Return the [X, Y] coordinate for the center point of the cell that contains the specified text.  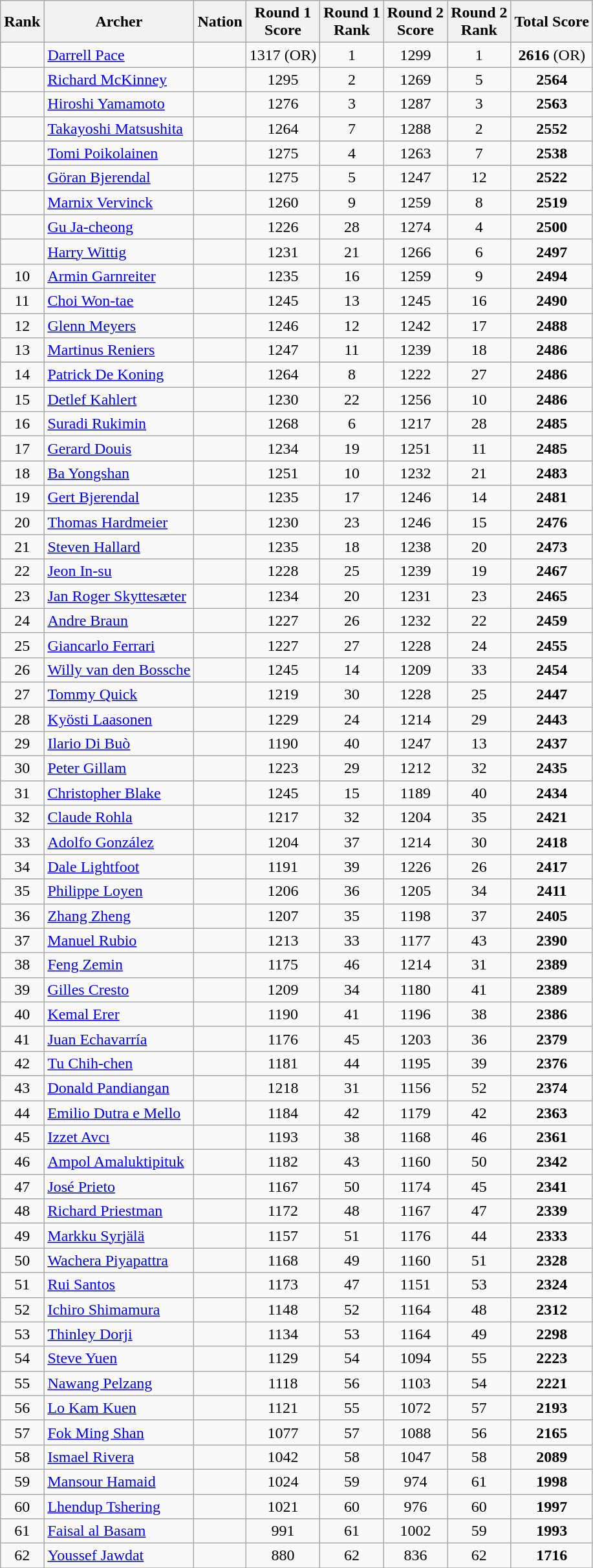
Claude Rohla [119, 818]
2437 [552, 744]
1218 [283, 1088]
1287 [415, 104]
991 [283, 1531]
1002 [415, 1531]
1184 [283, 1112]
Jeon In-su [119, 571]
2298 [552, 1334]
Thomas Hardmeier [119, 522]
1274 [415, 227]
1206 [283, 891]
1189 [415, 793]
1179 [415, 1112]
Tu Chih-chen [119, 1063]
1121 [283, 1408]
2443 [552, 719]
2223 [552, 1359]
Round 2 Score [415, 22]
2447 [552, 694]
2328 [552, 1260]
Ilario Di Buò [119, 744]
1193 [283, 1138]
1177 [415, 940]
2341 [552, 1187]
2473 [552, 547]
2333 [552, 1236]
1181 [283, 1063]
Glenn Meyers [119, 325]
1072 [415, 1408]
Suradi Rukimin [119, 424]
1191 [283, 867]
880 [283, 1556]
2476 [552, 522]
836 [415, 1556]
2435 [552, 768]
Archer [119, 22]
Philippe Loyen [119, 891]
1205 [415, 891]
2522 [552, 178]
Kemal Erer [119, 1014]
Hiroshi Yamamoto [119, 104]
Richard Priestman [119, 1211]
2411 [552, 891]
Emilio Dutra e Mello [119, 1112]
2324 [552, 1285]
1242 [415, 325]
Tomi Poikolainen [119, 153]
1268 [283, 424]
1172 [283, 1211]
Rank [22, 22]
Harry Wittig [119, 251]
Ichiro Shimamura [119, 1309]
2418 [552, 842]
Wachera Piyapattra [119, 1260]
2312 [552, 1309]
1047 [415, 1457]
2616 (OR) [552, 55]
Zhang Zheng [119, 916]
2339 [552, 1211]
Rui Santos [119, 1285]
Richard McKinney [119, 79]
2564 [552, 79]
Round 1 Rank [352, 22]
Manuel Rubio [119, 940]
2454 [552, 670]
974 [415, 1481]
1223 [283, 768]
Armin Garnreiter [119, 276]
1129 [283, 1359]
1993 [552, 1531]
2165 [552, 1432]
976 [415, 1507]
Adolfo González [119, 842]
1288 [415, 129]
Gilles Cresto [119, 990]
Peter Gillam [119, 768]
2376 [552, 1063]
1182 [283, 1162]
2193 [552, 1408]
Detlef Kahlert [119, 399]
Martinus Reniers [119, 350]
Juan Echavarría [119, 1039]
Choi Won-tae [119, 301]
1295 [283, 79]
1222 [415, 375]
1077 [283, 1432]
2563 [552, 104]
2483 [552, 473]
1042 [283, 1457]
2519 [552, 202]
1299 [415, 55]
1134 [283, 1334]
Dale Lightfoot [119, 867]
Lhendup Tshering [119, 1507]
1229 [283, 719]
Kyösti Laasonen [119, 719]
1118 [283, 1383]
Feng Zemin [119, 965]
1024 [283, 1481]
1148 [283, 1309]
Youssef Jawdat [119, 1556]
1317 (OR) [283, 55]
Ampol Amaluktipituk [119, 1162]
Nation [220, 22]
Darrell Pace [119, 55]
2494 [552, 276]
Willy van den Bossche [119, 670]
2497 [552, 251]
José Prieto [119, 1187]
2465 [552, 596]
1238 [415, 547]
2500 [552, 227]
1207 [283, 916]
1266 [415, 251]
Giancarlo Ferrari [119, 645]
1263 [415, 153]
2552 [552, 129]
1260 [283, 202]
1021 [283, 1507]
Round 2 Rank [479, 22]
1256 [415, 399]
Gerard Douis [119, 449]
Nawang Pelzang [119, 1383]
Total Score [552, 22]
Ismael Rivera [119, 1457]
Gert Bjerendal [119, 498]
1195 [415, 1063]
Andre Braun [119, 620]
1151 [415, 1285]
Patrick De Koning [119, 375]
2379 [552, 1039]
1716 [552, 1556]
1173 [283, 1285]
2363 [552, 1112]
1219 [283, 694]
1094 [415, 1359]
2390 [552, 940]
Izzet Avcı [119, 1138]
Steven Hallard [119, 547]
2467 [552, 571]
2421 [552, 818]
1175 [283, 965]
1196 [415, 1014]
Gu Ja-cheong [119, 227]
Thinley Dorji [119, 1334]
2455 [552, 645]
2488 [552, 325]
2089 [552, 1457]
Mansour Hamaid [119, 1481]
2417 [552, 867]
1174 [415, 1187]
Tommy Quick [119, 694]
1156 [415, 1088]
Faisal al Basam [119, 1531]
Marnix Vervinck [119, 202]
Jan Roger Skyttesæter [119, 596]
2481 [552, 498]
1213 [283, 940]
2538 [552, 153]
2434 [552, 793]
2342 [552, 1162]
1203 [415, 1039]
1212 [415, 768]
Göran Bjerendal [119, 178]
1276 [283, 104]
2490 [552, 301]
1157 [283, 1236]
Markku Syrjälä [119, 1236]
2374 [552, 1088]
2361 [552, 1138]
Round 1 Score [283, 22]
2386 [552, 1014]
Donald Pandiangan [119, 1088]
1088 [415, 1432]
1269 [415, 79]
Steve Yuen [119, 1359]
Lo Kam Kuen [119, 1408]
1180 [415, 990]
1198 [415, 916]
Christopher Blake [119, 793]
1998 [552, 1481]
Fok Ming Shan [119, 1432]
Ba Yongshan [119, 473]
1103 [415, 1383]
1997 [552, 1507]
2459 [552, 620]
2405 [552, 916]
2221 [552, 1383]
Takayoshi Matsushita [119, 129]
